Scan for the cell matching the given text and deliver its (X, Y) coordinate at center. 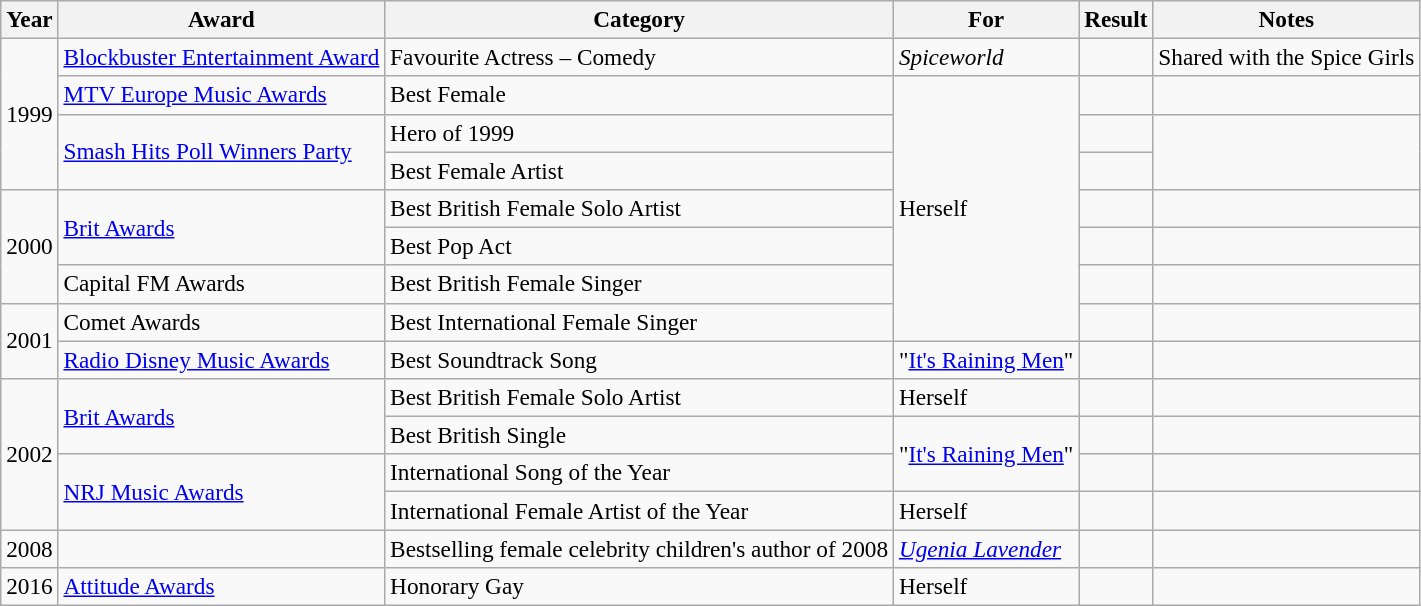
2001 (30, 341)
Best Female Artist (640, 170)
Attitude Awards (222, 586)
Best International Female Singer (640, 322)
Ugenia Lavender (986, 548)
Hero of 1999 (640, 133)
Spiceworld (986, 57)
Favourite Actress – Comedy (640, 57)
MTV Europe Music Awards (222, 95)
Best Female (640, 95)
1999 (30, 114)
Shared with the Spice Girls (1286, 57)
Radio Disney Music Awards (222, 359)
NRJ Music Awards (222, 492)
Category (640, 19)
International Song of the Year (640, 473)
2008 (30, 548)
Blockbuster Entertainment Award (222, 57)
Honorary Gay (640, 586)
For (986, 19)
Best British Female Singer (640, 284)
Smash Hits Poll Winners Party (222, 152)
Best Pop Act (640, 246)
2000 (30, 246)
2002 (30, 454)
International Female Artist of the Year (640, 510)
Best British Single (640, 435)
Bestselling female celebrity children's author of 2008 (640, 548)
Result (1116, 19)
Comet Awards (222, 322)
2016 (30, 586)
Award (222, 19)
Capital FM Awards (222, 284)
Best Soundtrack Song (640, 359)
Notes (1286, 19)
Year (30, 19)
